Extract the (X, Y) coordinate from the center of the cell holding the provided text.  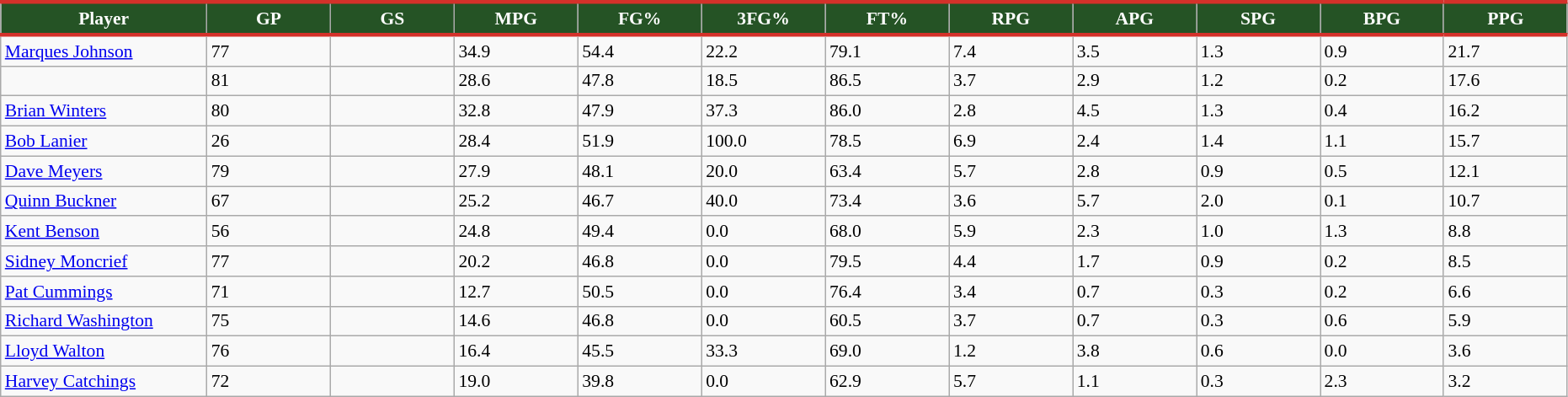
34.9 (515, 51)
4.5 (1135, 111)
GS (392, 19)
100.0 (763, 142)
45.5 (640, 351)
25.2 (515, 201)
28.4 (515, 142)
49.4 (640, 232)
69.0 (888, 351)
Harvey Catchings (104, 382)
0.5 (1383, 171)
62.9 (888, 382)
PPG (1506, 19)
3.5 (1135, 51)
56 (269, 232)
26 (269, 142)
14.6 (515, 321)
67 (269, 201)
3.4 (1011, 292)
33.3 (763, 351)
BPG (1383, 19)
47.8 (640, 81)
APG (1135, 19)
21.7 (1506, 51)
79 (269, 171)
Dave Meyers (104, 171)
2.4 (1135, 142)
75 (269, 321)
12.7 (515, 292)
7.4 (1011, 51)
28.6 (515, 81)
3.8 (1135, 351)
8.8 (1506, 232)
47.9 (640, 111)
15.7 (1506, 142)
3.2 (1506, 382)
60.5 (888, 321)
17.6 (1506, 81)
Bob Lanier (104, 142)
1.7 (1135, 261)
FG% (640, 19)
86.5 (888, 81)
68.0 (888, 232)
73.4 (888, 201)
SPG (1258, 19)
Lloyd Walton (104, 351)
2.9 (1135, 81)
Sidney Moncrief (104, 261)
Brian Winters (104, 111)
6.6 (1506, 292)
72 (269, 382)
18.5 (763, 81)
10.7 (1506, 201)
40.0 (763, 201)
86.0 (888, 111)
GP (269, 19)
4.4 (1011, 261)
54.4 (640, 51)
3FG% (763, 19)
2.0 (1258, 201)
1.0 (1258, 232)
Player (104, 19)
8.5 (1506, 261)
24.8 (515, 232)
16.2 (1506, 111)
76.4 (888, 292)
46.7 (640, 201)
Pat Cummings (104, 292)
6.9 (1011, 142)
27.9 (515, 171)
Kent Benson (104, 232)
37.3 (763, 111)
0.4 (1383, 111)
19.0 (515, 382)
Richard Washington (104, 321)
48.1 (640, 171)
RPG (1011, 19)
Quinn Buckner (104, 201)
51.9 (640, 142)
0.1 (1383, 201)
20.0 (763, 171)
63.4 (888, 171)
81 (269, 81)
71 (269, 292)
39.8 (640, 382)
79.5 (888, 261)
32.8 (515, 111)
50.5 (640, 292)
79.1 (888, 51)
Marques Johnson (104, 51)
80 (269, 111)
12.1 (1506, 171)
20.2 (515, 261)
76 (269, 351)
FT% (888, 19)
78.5 (888, 142)
MPG (515, 19)
22.2 (763, 51)
1.4 (1258, 142)
16.4 (515, 351)
